Provide the (X, Y) coordinate of the cell's center where the given text is located.  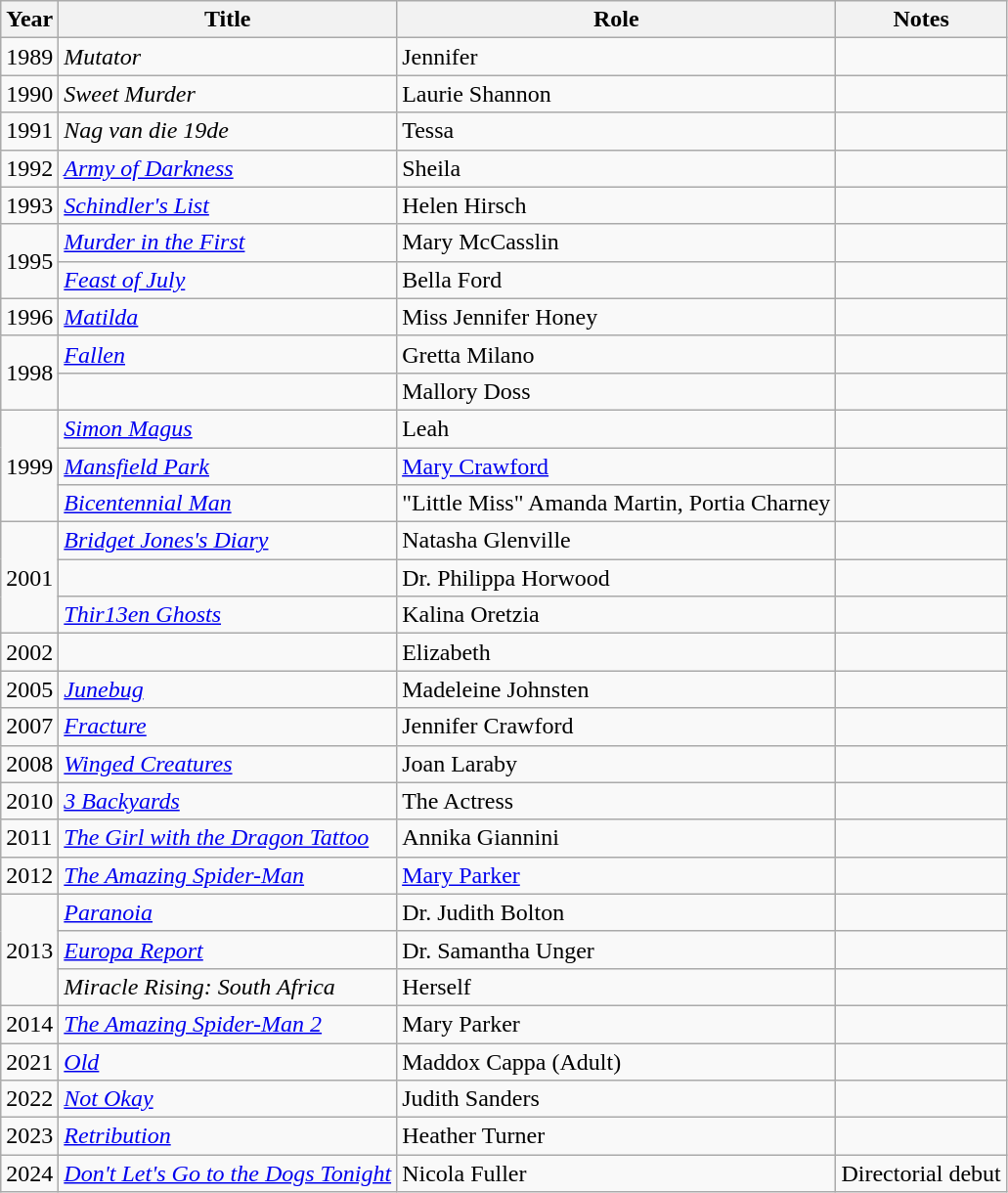
2022 (29, 1099)
Tessa (616, 131)
Fallen (228, 354)
Mansfield Park (228, 466)
2024 (29, 1173)
Joan Laraby (616, 764)
Bridget Jones's Diary (228, 541)
Role (616, 20)
Paranoia (228, 912)
Miss Jennifer Honey (616, 317)
Directorial debut (921, 1173)
The Amazing Spider-Man (228, 875)
1990 (29, 94)
2021 (29, 1061)
Junebug (228, 689)
The Actress (616, 801)
Annika Giannini (616, 838)
Mallory Doss (616, 391)
Army of Darkness (228, 168)
3 Backyards (228, 801)
Judith Sanders (616, 1099)
2011 (29, 838)
2005 (29, 689)
Elizabeth (616, 652)
Bella Ford (616, 280)
Sheila (616, 168)
Title (228, 20)
1993 (29, 205)
2002 (29, 652)
Jennifer Crawford (616, 727)
Sweet Murder (228, 94)
Nag van die 19de (228, 131)
Year (29, 20)
2010 (29, 801)
Helen Hirsch (616, 205)
Fracture (228, 727)
Mary McCasslin (616, 243)
Heather Turner (616, 1136)
Nicola Fuller (616, 1173)
Dr. Samantha Unger (616, 950)
Bicentennial Man (228, 504)
The Amazing Spider-Man 2 (228, 1024)
Madeleine Johnsten (616, 689)
Thir13en Ghosts (228, 615)
Gretta Milano (616, 354)
Notes (921, 20)
Mutator (228, 57)
"Little Miss" Amanda Martin, Portia Charney (616, 504)
Dr. Philippa Horwood (616, 578)
Jennifer (616, 57)
Old (228, 1061)
Schindler's List (228, 205)
Mary Crawford (616, 466)
Not Okay (228, 1099)
2008 (29, 764)
1991 (29, 131)
2013 (29, 950)
Leah (616, 428)
Feast of July (228, 280)
2001 (29, 578)
1998 (29, 373)
2023 (29, 1136)
Kalina Oretzia (616, 615)
1995 (29, 261)
Miracle Rising: South Africa (228, 987)
2007 (29, 727)
Retribution (228, 1136)
Europa Report (228, 950)
Matilda (228, 317)
2014 (29, 1024)
Dr. Judith Bolton (616, 912)
Murder in the First (228, 243)
Herself (616, 987)
The Girl with the Dragon Tattoo (228, 838)
1996 (29, 317)
1989 (29, 57)
Winged Creatures (228, 764)
Natasha Glenville (616, 541)
Laurie Shannon (616, 94)
Simon Magus (228, 428)
1992 (29, 168)
Don't Let's Go to the Dogs Tonight (228, 1173)
1999 (29, 465)
2012 (29, 875)
Maddox Cappa (Adult) (616, 1061)
